For the text-containing cell, return its midpoint in (X, Y) coordinate format. 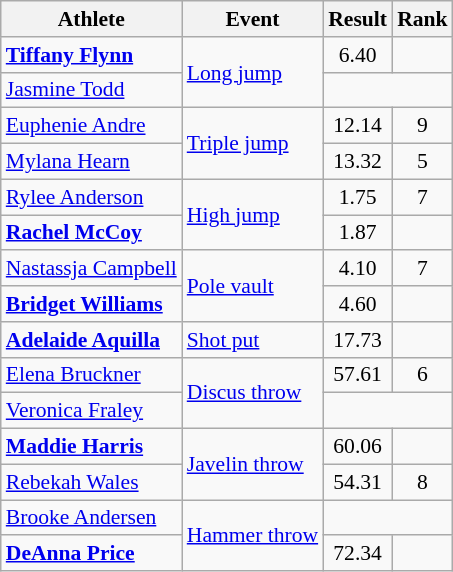
6 (422, 375)
1.75 (358, 197)
Triple jump (252, 144)
Adelaide Aquilla (92, 340)
Javelin throw (252, 464)
Athlete (92, 19)
17.73 (358, 340)
8 (422, 482)
72.34 (358, 554)
Nastassja Campbell (92, 269)
12.14 (358, 126)
Euphenie Andre (92, 126)
5 (422, 162)
High jump (252, 214)
Veronica Fraley (92, 411)
9 (422, 126)
4.10 (358, 269)
Result (358, 19)
Mylana Hearn (92, 162)
Event (252, 19)
Rachel McCoy (92, 233)
Shot put (252, 340)
Rank (422, 19)
Maddie Harris (92, 447)
Discus throw (252, 392)
6.40 (358, 55)
13.32 (358, 162)
Rylee Anderson (92, 197)
Hammer throw (252, 536)
Brooke Andersen (92, 518)
4.60 (358, 304)
Jasmine Todd (92, 90)
Bridget Williams (92, 304)
60.06 (358, 447)
1.87 (358, 233)
Pole vault (252, 286)
Elena Bruckner (92, 375)
Long jump (252, 72)
Tiffany Flynn (92, 55)
57.61 (358, 375)
DeAnna Price (92, 554)
54.31 (358, 482)
Rebekah Wales (92, 482)
